Find where the given text appears and provide that cell's center as [x, y] coordinate. 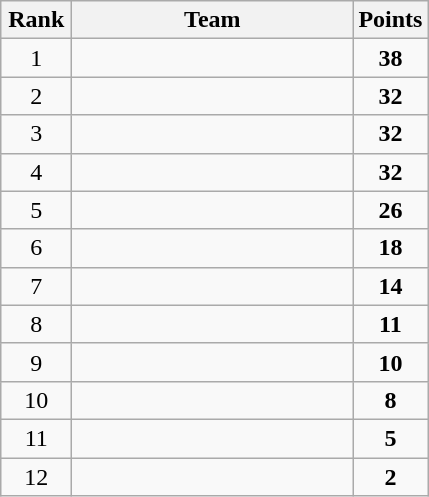
6 [36, 248]
9 [36, 362]
Team [212, 20]
1 [36, 58]
Rank [36, 20]
18 [390, 248]
38 [390, 58]
3 [36, 134]
12 [36, 477]
Points [390, 20]
7 [36, 286]
4 [36, 172]
14 [390, 286]
26 [390, 210]
